Find where the given text appears and provide that cell's center as (x, y) coordinate. 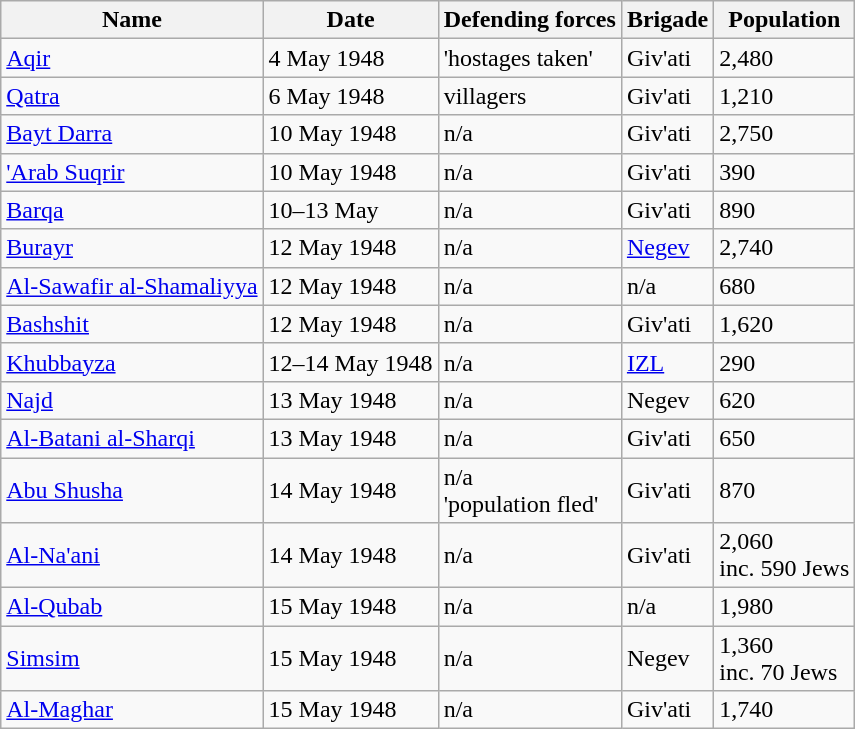
650 (784, 438)
1,360inc. 70 Jews (784, 658)
Simsim (132, 658)
Defending forces (530, 20)
2,750 (784, 134)
villagers (530, 96)
2,480 (784, 58)
Najd (132, 400)
n/a'population fled' (530, 490)
1,740 (784, 710)
12–14 May 1948 (350, 362)
Population (784, 20)
2,060inc. 590 Jews (784, 556)
2,740 (784, 248)
Al-Batani al-Sharqi (132, 438)
390 (784, 172)
Barqa (132, 210)
890 (784, 210)
870 (784, 490)
Khubbayza (132, 362)
Aqir (132, 58)
680 (784, 286)
Bayt Darra (132, 134)
'Arab Suqrir (132, 172)
Burayr (132, 248)
Al-Qubab (132, 607)
10–13 May (350, 210)
1,210 (784, 96)
Al-Na'ani (132, 556)
'hostages taken' (530, 58)
Name (132, 20)
Bashshit (132, 324)
1,980 (784, 607)
6 May 1948 (350, 96)
1,620 (784, 324)
Al-Sawafir al-Shamaliyya (132, 286)
Brigade (667, 20)
IZL (667, 362)
620 (784, 400)
Date (350, 20)
Al-Maghar (132, 710)
290 (784, 362)
Qatra (132, 96)
Abu Shusha (132, 490)
4 May 1948 (350, 58)
